For the text-containing cell, return its midpoint in [X, Y] coordinate format. 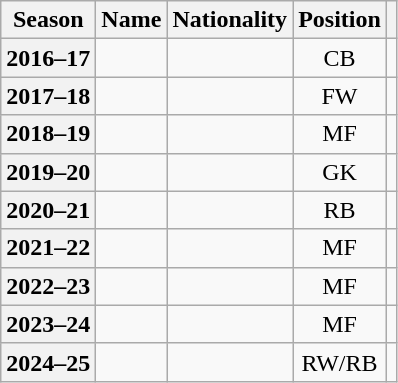
RW/RB [340, 362]
2023–24 [48, 324]
Season [48, 20]
FW [340, 96]
2019–20 [48, 172]
2020–21 [48, 210]
2017–18 [48, 96]
Nationality [230, 20]
GK [340, 172]
RB [340, 210]
Name [132, 20]
2021–22 [48, 248]
2018–19 [48, 134]
2016–17 [48, 58]
2024–25 [48, 362]
CB [340, 58]
Position [340, 20]
2022–23 [48, 286]
